Identify which cell holds the provided text, then report its (X, Y) central coordinate. 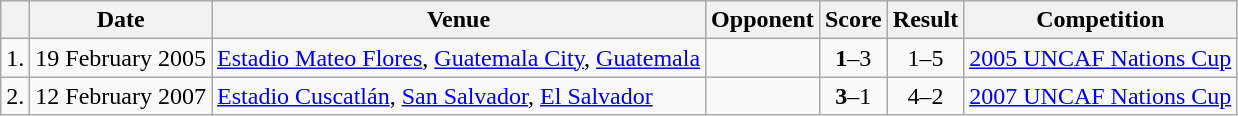
1–5 (925, 58)
Estadio Mateo Flores, Guatemala City, Guatemala (459, 58)
12 February 2007 (121, 96)
Venue (459, 20)
2. (16, 96)
1–3 (853, 58)
19 February 2005 (121, 58)
2005 UNCAF Nations Cup (1100, 58)
Score (853, 20)
Result (925, 20)
Opponent (763, 20)
2007 UNCAF Nations Cup (1100, 96)
Estadio Cuscatlán, San Salvador, El Salvador (459, 96)
4–2 (925, 96)
3–1 (853, 96)
Competition (1100, 20)
Date (121, 20)
1. (16, 58)
